Find where the given text appears and provide that cell's center as [x, y] coordinate. 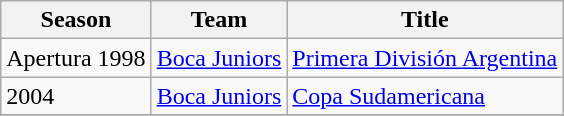
Primera División Argentina [425, 58]
2004 [76, 96]
Copa Sudamericana [425, 96]
Season [76, 20]
Apertura 1998 [76, 58]
Team [219, 20]
Title [425, 20]
